Output the (X, Y) coordinate of the center of the cell containing the given text.  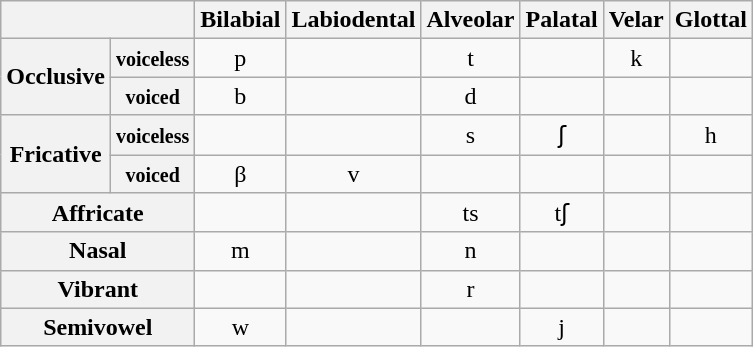
n (470, 251)
ts (470, 213)
d (470, 96)
b (240, 96)
Fricative (56, 154)
s (470, 135)
t (470, 58)
Nasal (98, 251)
Semivowel (98, 327)
k (636, 58)
Labiodental (354, 20)
tʃ (562, 213)
r (470, 289)
Affricate (98, 213)
h (710, 135)
Bilabial (240, 20)
p (240, 58)
Velar (636, 20)
Glottal (710, 20)
m (240, 251)
Occlusive (56, 77)
Vibrant (98, 289)
w (240, 327)
Palatal (562, 20)
j (562, 327)
β (240, 173)
v (354, 173)
ʃ (562, 135)
Alveolar (470, 20)
